Detect which cell encompasses the target text, then output its [x, y] center coordinate. 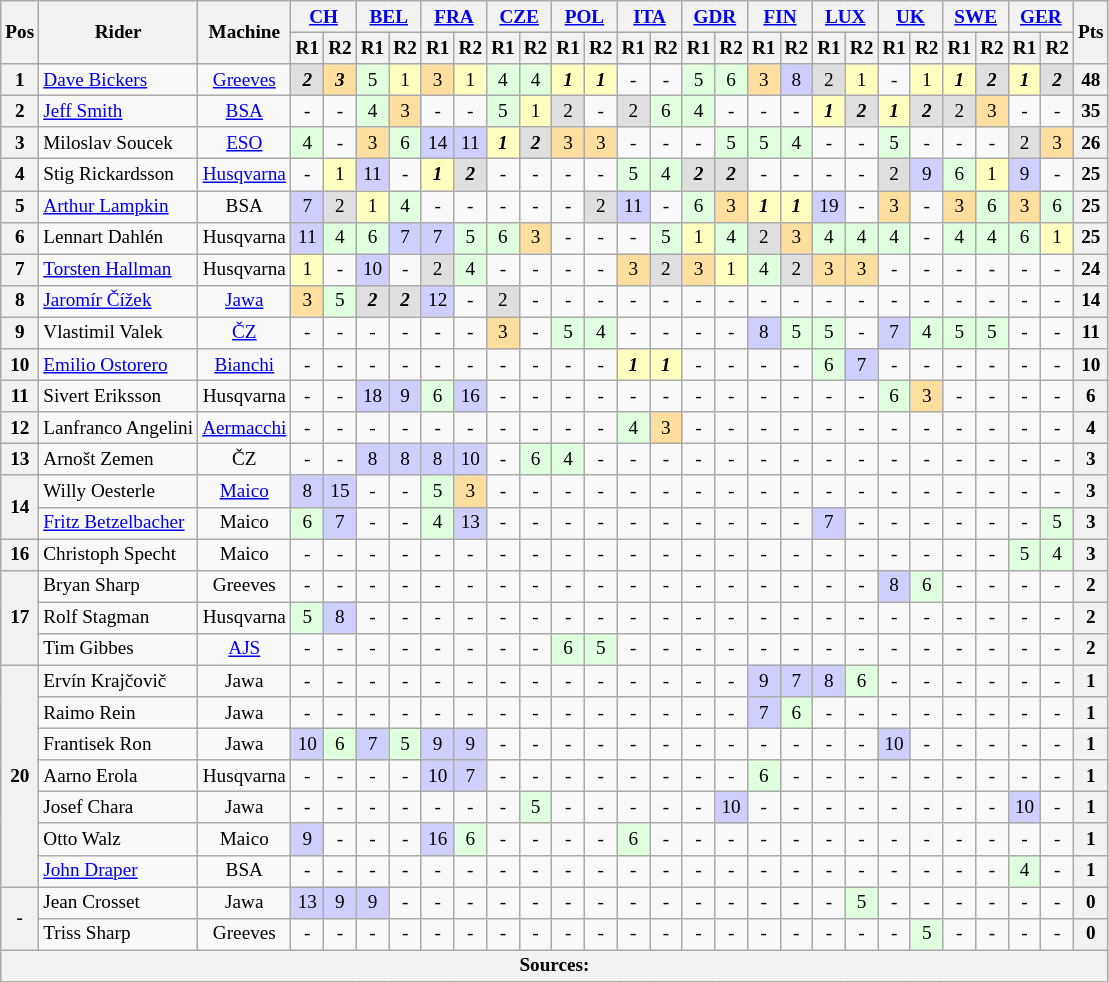
Emilio Ostorero [118, 365]
Pos [20, 32]
Frantisek Ron [118, 744]
Arthur Lampkin [118, 206]
AJS [244, 649]
19 [830, 206]
17 [20, 618]
Vlastimil Valek [118, 333]
Aermacchi [244, 428]
18 [372, 396]
Miloslav Soucek [118, 143]
Ervín Krajčovič [118, 681]
Machine [244, 32]
Pts [1090, 32]
FIN [780, 17]
48 [1090, 80]
Rider [118, 32]
26 [1090, 143]
Raimo Rein [118, 713]
24 [1090, 270]
LUX [846, 17]
Sivert Eriksson [118, 396]
Torsten Hallman [118, 270]
GDR [714, 17]
15 [340, 491]
POL [584, 17]
Triss Sharp [118, 934]
Jean Crosset [118, 902]
Willy Oesterle [118, 491]
35 [1090, 111]
Fritz Betzelbacher [118, 523]
Lennart Dahlén [118, 238]
Christoph Specht [118, 554]
John Draper [118, 871]
SWE [976, 17]
Josef Chara [118, 808]
Jaromír Čížek [118, 301]
Bryan Sharp [118, 586]
ITA [650, 17]
Rolf Stagman [118, 618]
Sources: [554, 966]
FRA [454, 17]
Arnošt Zemen [118, 460]
Aarno Erola [118, 776]
Bianchi [244, 365]
20 [20, 776]
Lanfranco Angelini [118, 428]
Tim Gibbes [118, 649]
CH [324, 17]
Dave Bickers [118, 80]
BEL [388, 17]
GER [1040, 17]
UK [910, 17]
Stig Rickardsson [118, 175]
Jeff Smith [118, 111]
ESO [244, 143]
Otto Walz [118, 839]
CZE [520, 17]
